Pinpoint the cell where the given text exists, returning its (X, Y) midpoint coordinate. 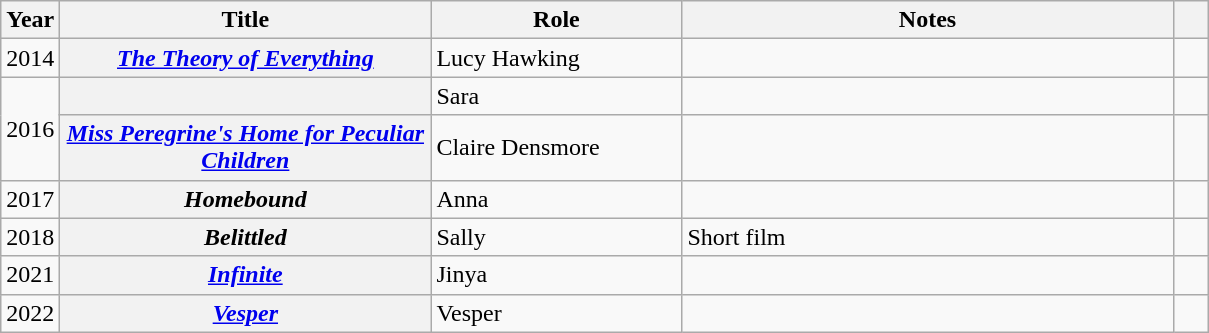
Belittled (246, 237)
Title (246, 20)
2016 (30, 128)
Short film (928, 237)
Anna (556, 199)
Sara (556, 96)
Miss Peregrine's Home for Peculiar Children (246, 148)
Lucy Hawking (556, 58)
Sally (556, 237)
Homebound (246, 199)
Role (556, 20)
2021 (30, 275)
Year (30, 20)
2017 (30, 199)
2018 (30, 237)
Notes (928, 20)
2014 (30, 58)
Infinite (246, 275)
2022 (30, 313)
Jinya (556, 275)
Claire Densmore (556, 148)
The Theory of Everything (246, 58)
